Capture the cell that displays the provided text and extract its (X, Y) central coordinate. 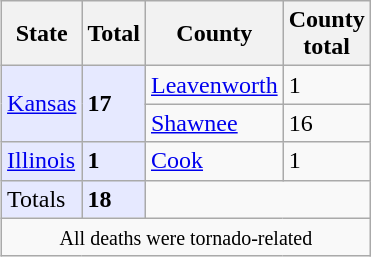
Totals (42, 199)
County (214, 34)
Kansas (42, 104)
Cook (214, 161)
All deaths were tornado-related (186, 237)
16 (326, 123)
Leavenworth (214, 85)
Illinois (42, 161)
18 (114, 199)
Total (114, 34)
Shawnee (214, 123)
State (42, 34)
Countytotal (326, 34)
17 (114, 104)
